Extract the (x, y) coordinate from the center of the cell holding the provided text.  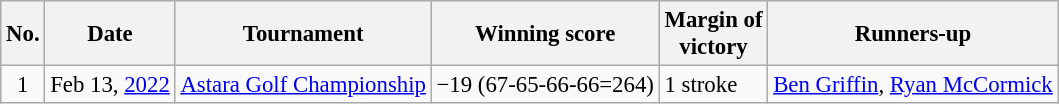
Winning score (545, 34)
Runners-up (913, 34)
Astara Golf Championship (303, 85)
1 stroke (714, 85)
−19 (67-65-66-66=264) (545, 85)
Margin ofvictory (714, 34)
Feb 13, 2022 (110, 85)
1 (23, 85)
Tournament (303, 34)
Ben Griffin, Ryan McCormick (913, 85)
Date (110, 34)
No. (23, 34)
